Locate the cell with the specified text and output its [x, y] center coordinate. 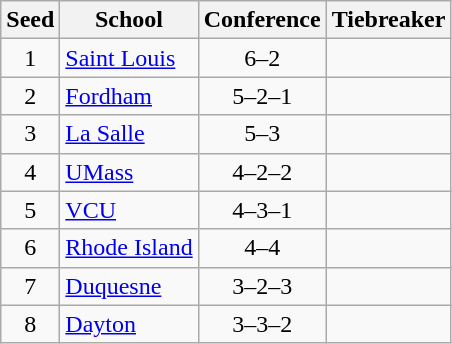
6 [30, 248]
7 [30, 286]
Rhode Island [129, 248]
Saint Louis [129, 58]
2 [30, 96]
4–2–2 [262, 172]
Dayton [129, 324]
Tiebreaker [388, 20]
Fordham [129, 96]
5–3 [262, 134]
5–2–1 [262, 96]
Duquesne [129, 286]
3–2–3 [262, 286]
8 [30, 324]
1 [30, 58]
VCU [129, 210]
5 [30, 210]
School [129, 20]
4 [30, 172]
6–2 [262, 58]
3 [30, 134]
4–4 [262, 248]
La Salle [129, 134]
Seed [30, 20]
4–3–1 [262, 210]
3–3–2 [262, 324]
Conference [262, 20]
UMass [129, 172]
